Return (X, Y) of the center of cell containing provided text 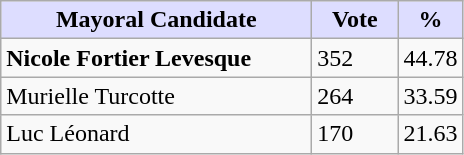
Vote (355, 20)
264 (355, 96)
170 (355, 134)
Luc Léonard (156, 134)
Murielle Turcotte (156, 96)
Mayoral Candidate (156, 20)
21.63 (430, 134)
33.59 (430, 96)
352 (355, 58)
% (430, 20)
44.78 (430, 58)
Nicole Fortier Levesque (156, 58)
